Find where the given text appears and provide that cell's center as (X, Y) coordinate. 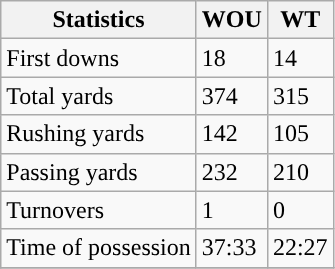
18 (232, 58)
374 (232, 96)
22:27 (300, 248)
Statistics (99, 20)
WOU (232, 20)
First downs (99, 58)
315 (300, 96)
Turnovers (99, 210)
1 (232, 210)
142 (232, 134)
Rushing yards (99, 134)
Passing yards (99, 172)
Time of possession (99, 248)
14 (300, 58)
232 (232, 172)
0 (300, 210)
WT (300, 20)
Total yards (99, 96)
210 (300, 172)
37:33 (232, 248)
105 (300, 134)
